Detect which cell encompasses the target text, then output its (x, y) center coordinate. 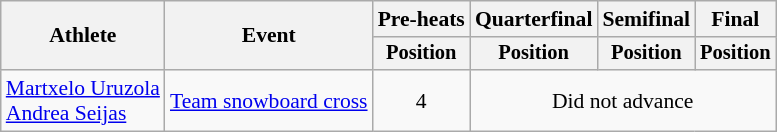
Did not advance (623, 100)
Team snowboard cross (269, 100)
Semifinal (646, 19)
4 (422, 100)
Final (735, 19)
Quarterfinal (534, 19)
Event (269, 36)
Pre-heats (422, 19)
Martxelo UruzolaAndrea Seijas (83, 100)
Athlete (83, 36)
